For the text-containing cell, return its midpoint in [X, Y] coordinate format. 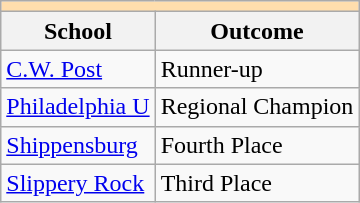
Regional Champion [257, 107]
Slippery Rock [78, 183]
Outcome [257, 31]
School [78, 31]
Runner-up [257, 69]
Shippensburg [78, 145]
Fourth Place [257, 145]
Third Place [257, 183]
C.W. Post [78, 69]
Philadelphia U [78, 107]
